Return the [X, Y] coordinate for the center point of the cell that contains the specified text.  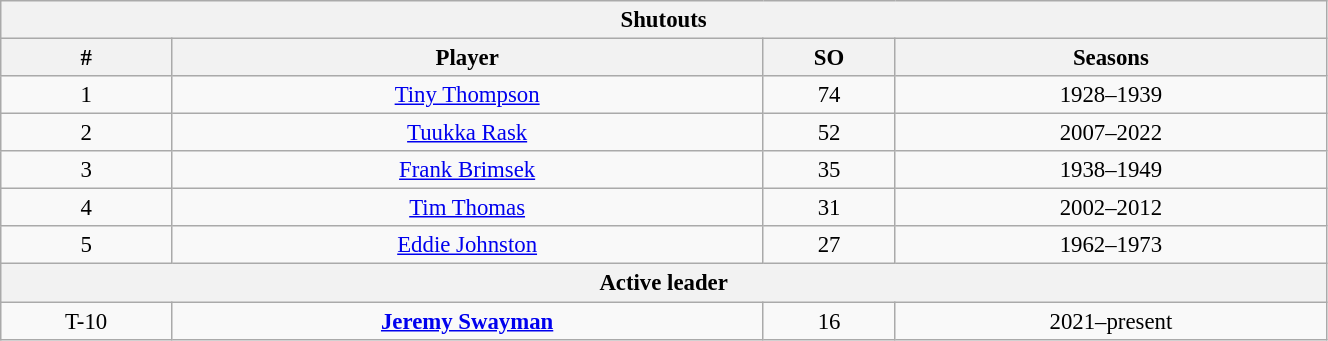
27 [830, 245]
Active leader [664, 283]
2002–2012 [1110, 208]
# [86, 58]
31 [830, 208]
74 [830, 95]
Shutouts [664, 20]
3 [86, 170]
Seasons [1110, 58]
1928–1939 [1110, 95]
T-10 [86, 321]
Eddie Johnston [466, 245]
Frank Brimsek [466, 170]
2021–present [1110, 321]
2 [86, 133]
1 [86, 95]
2007–2022 [1110, 133]
16 [830, 321]
4 [86, 208]
52 [830, 133]
Jeremy Swayman [466, 321]
Tiny Thompson [466, 95]
Tim Thomas [466, 208]
1938–1949 [1110, 170]
35 [830, 170]
5 [86, 245]
Tuukka Rask [466, 133]
Player [466, 58]
1962–1973 [1110, 245]
SO [830, 58]
